Return [x, y] of the center of cell containing provided text 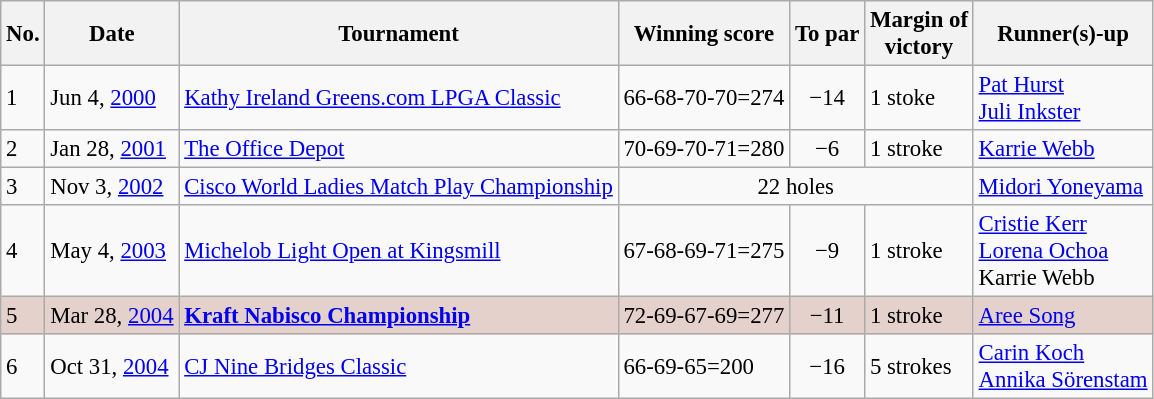
2 [23, 149]
−6 [828, 149]
Pat Hurst Juli Inkster [1063, 98]
66-68-70-70=274 [704, 98]
Kathy Ireland Greens.com LPGA Classic [398, 98]
3 [23, 187]
22 holes [796, 187]
To par [828, 34]
The Office Depot [398, 149]
5 [23, 316]
Cristie Kerr Lorena Ochoa Karrie Webb [1063, 251]
Carin Koch Annika Sörenstam [1063, 366]
−11 [828, 316]
−9 [828, 251]
72-69-67-69=277 [704, 316]
No. [23, 34]
Aree Song [1063, 316]
Winning score [704, 34]
Karrie Webb [1063, 149]
Midori Yoneyama [1063, 187]
Nov 3, 2002 [112, 187]
67-68-69-71=275 [704, 251]
Jan 28, 2001 [112, 149]
Cisco World Ladies Match Play Championship [398, 187]
5 strokes [920, 366]
Runner(s)-up [1063, 34]
Tournament [398, 34]
May 4, 2003 [112, 251]
Michelob Light Open at Kingsmill [398, 251]
Kraft Nabisco Championship [398, 316]
−14 [828, 98]
−16 [828, 366]
Jun 4, 2000 [112, 98]
Mar 28, 2004 [112, 316]
6 [23, 366]
1 stoke [920, 98]
Margin ofvictory [920, 34]
Oct 31, 2004 [112, 366]
1 [23, 98]
66-69-65=200 [704, 366]
70-69-70-71=280 [704, 149]
Date [112, 34]
CJ Nine Bridges Classic [398, 366]
4 [23, 251]
